For the text-containing cell, return its midpoint in [X, Y] coordinate format. 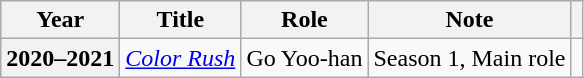
Color Rush [180, 58]
Title [180, 20]
Go Yoo-han [304, 58]
Season 1, Main role [470, 58]
Year [60, 20]
Role [304, 20]
Note [470, 20]
2020–2021 [60, 58]
